Capture the cell that displays the provided text and extract its (X, Y) central coordinate. 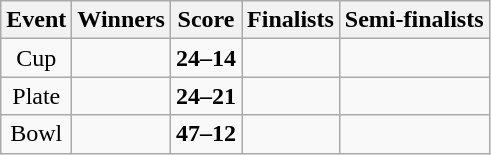
Cup (36, 58)
Winners (122, 20)
Finalists (291, 20)
47–12 (206, 134)
Semi-finalists (414, 20)
Event (36, 20)
Plate (36, 96)
24–14 (206, 58)
Bowl (36, 134)
Score (206, 20)
24–21 (206, 96)
